Return (X, Y) of the center of cell containing provided text 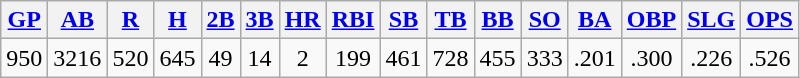
BB (498, 20)
TB (450, 20)
OBP (651, 20)
.201 (594, 58)
199 (353, 58)
RBI (353, 20)
.226 (712, 58)
2B (220, 20)
OPS (770, 20)
SO (544, 20)
AB (78, 20)
GP (24, 20)
728 (450, 58)
3B (260, 20)
461 (404, 58)
SLG (712, 20)
49 (220, 58)
645 (178, 58)
950 (24, 58)
3216 (78, 58)
14 (260, 58)
.526 (770, 58)
H (178, 20)
2 (302, 58)
SB (404, 20)
R (130, 20)
455 (498, 58)
520 (130, 58)
BA (594, 20)
333 (544, 58)
HR (302, 20)
.300 (651, 58)
